Identify which cell holds the provided text, then report its [X, Y] central coordinate. 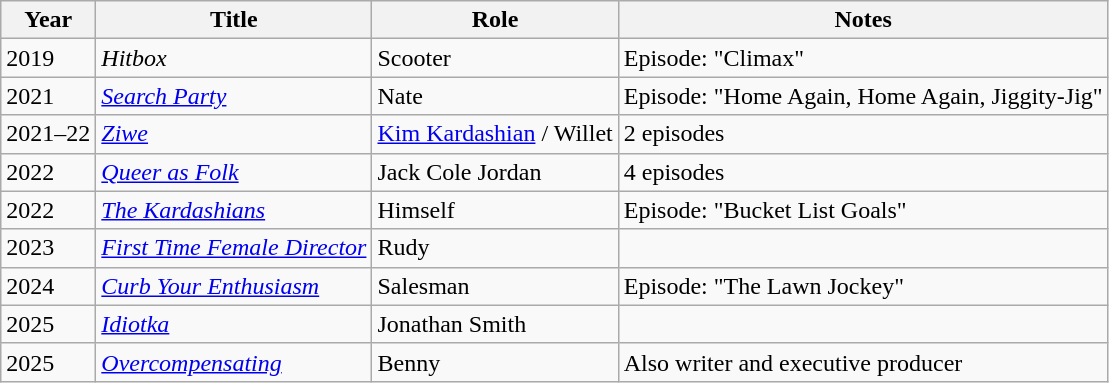
Title [234, 20]
2023 [48, 248]
First Time Female Director [234, 248]
Ziwe [234, 134]
Episode: "Bucket List Goals" [863, 210]
Queer as Folk [234, 172]
4 episodes [863, 172]
Overcompensating [234, 362]
2019 [48, 58]
Idiotka [234, 324]
Curb Your Enthusiasm [234, 286]
Also writer and executive producer [863, 362]
Benny [495, 362]
Nate [495, 96]
Rudy [495, 248]
Jack Cole Jordan [495, 172]
2021 [48, 96]
2024 [48, 286]
Year [48, 20]
Episode: "Climax" [863, 58]
Role [495, 20]
Episode: "The Lawn Jockey" [863, 286]
Notes [863, 20]
Scooter [495, 58]
Salesman [495, 286]
Hitbox [234, 58]
Episode: "Home Again, Home Again, Jiggity-Jig" [863, 96]
Kim Kardashian / Willet [495, 134]
2021–22 [48, 134]
The Kardashians [234, 210]
Search Party [234, 96]
Jonathan Smith [495, 324]
2 episodes [863, 134]
Himself [495, 210]
